Extract the (x, y) coordinate from the center of the cell holding the provided text.  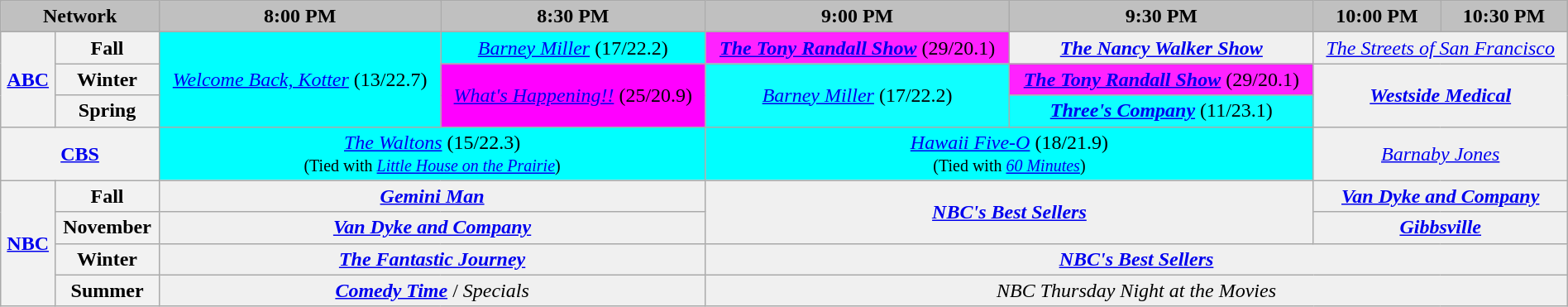
What's Happening!! (25/20.9) (573, 95)
Gibbsville (1441, 228)
8:00 PM (299, 17)
ABC (28, 79)
The Streets of San Francisco (1441, 48)
The Nancy Walker Show (1161, 48)
Westside Medical (1441, 95)
NBC (28, 243)
The Waltons (15/22.3)(Tied with Little House on the Prairie) (432, 154)
Summer (108, 290)
10:00 PM (1377, 17)
Three's Company (11/23.1) (1161, 111)
Spring (108, 111)
CBS (80, 154)
8:30 PM (573, 17)
Gemini Man (432, 196)
Welcome Back, Kotter (13/22.7) (299, 79)
The Fantastic Journey (432, 259)
November (108, 228)
Barnaby Jones (1441, 154)
Hawaii Five-O (18/21.9)(Tied with 60 Minutes) (1009, 154)
9:00 PM (858, 17)
10:30 PM (1504, 17)
9:30 PM (1161, 17)
Comedy Time / Specials (432, 290)
NBC Thursday Night at the Movies (1136, 290)
Network (80, 17)
